Provide the (x, y) coordinate of the cell's center where the given text is located.  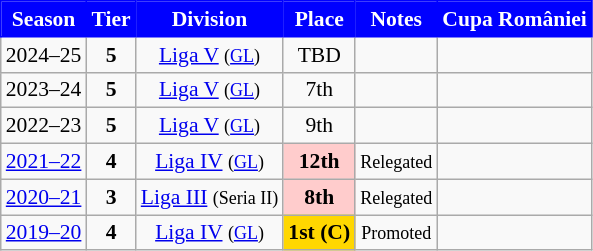
2021–22 (44, 162)
Place (319, 19)
Notes (396, 19)
2019–20 (44, 233)
Season (44, 19)
9th (319, 126)
8th (319, 197)
2020–21 (44, 197)
Tier (110, 19)
2024–25 (44, 55)
Cupa României (514, 19)
3 (110, 197)
TBD (319, 55)
Division (210, 19)
2023–24 (44, 90)
Promoted (396, 233)
2022–23 (44, 126)
12th (319, 162)
7th (319, 90)
Liga III (Seria II) (210, 197)
1st (C) (319, 233)
